For the text-containing cell, return its midpoint in [X, Y] coordinate format. 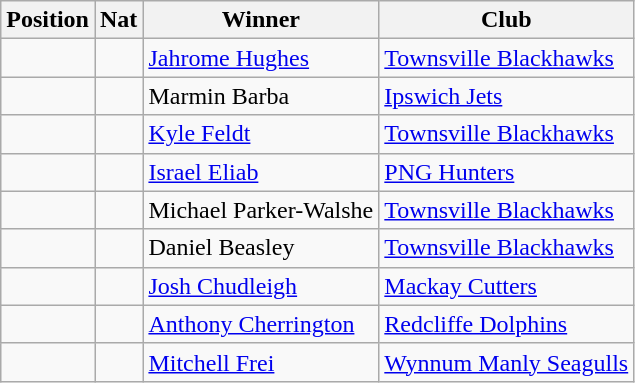
Israel Eliab [261, 172]
Josh Chudleigh [261, 286]
PNG Hunters [506, 172]
Daniel Beasley [261, 248]
Anthony Cherrington [261, 324]
Kyle Feldt [261, 134]
Redcliffe Dolphins [506, 324]
Mitchell Frei [261, 362]
Winner [261, 20]
Position [48, 20]
Ipswich Jets [506, 96]
Club [506, 20]
Michael Parker-Walshe [261, 210]
Nat [118, 20]
Mackay Cutters [506, 286]
Wynnum Manly Seagulls [506, 362]
Jahrome Hughes [261, 58]
Marmin Barba [261, 96]
